Pinpoint the cell where the given text exists, returning its (X, Y) midpoint coordinate. 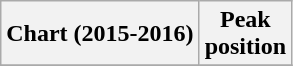
Peakposition (245, 34)
Chart (2015-2016) (100, 34)
